Identify which cell holds the provided text, then report its [x, y] central coordinate. 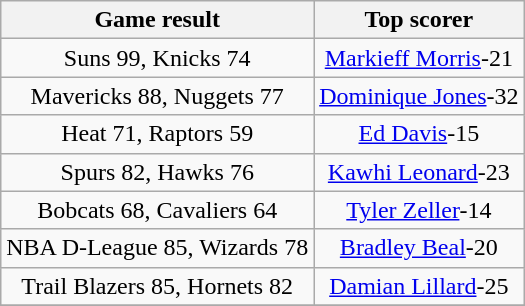
NBA D-League 85, Wizards 78 [158, 248]
Bobcats 68, Cavaliers 64 [158, 210]
Suns 99, Knicks 74 [158, 58]
Ed Davis-15 [419, 134]
Tyler Zeller-14 [419, 210]
Bradley Beal-20 [419, 248]
Game result [158, 20]
Kawhi Leonard-23 [419, 172]
Dominique Jones-32 [419, 96]
Heat 71, Raptors 59 [158, 134]
Top scorer [419, 20]
Damian Lillard-25 [419, 286]
Trail Blazers 85, Hornets 82 [158, 286]
Mavericks 88, Nuggets 77 [158, 96]
Spurs 82, Hawks 76 [158, 172]
Markieff Morris-21 [419, 58]
